Return [x, y] of the center of cell containing provided text 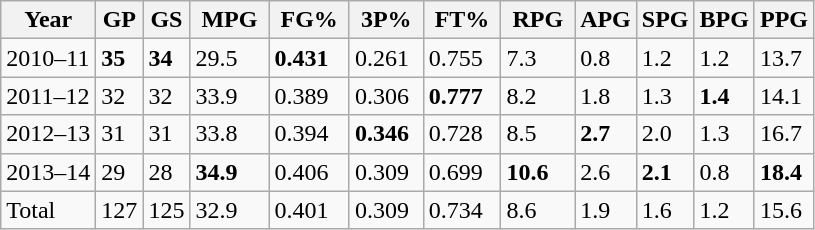
14.1 [784, 96]
127 [120, 210]
10.6 [538, 172]
Total [48, 210]
0.777 [462, 96]
GP [120, 20]
SPG [665, 20]
34 [166, 58]
0.734 [462, 210]
RPG [538, 20]
29.5 [230, 58]
35 [120, 58]
1.6 [665, 210]
0.699 [462, 172]
7.3 [538, 58]
2.0 [665, 134]
1.8 [606, 96]
2013–14 [48, 172]
APG [606, 20]
FG% [309, 20]
0.406 [309, 172]
2010–11 [48, 58]
2011–12 [48, 96]
15.6 [784, 210]
2012–13 [48, 134]
13.7 [784, 58]
16.7 [784, 134]
FT% [462, 20]
32.9 [230, 210]
1.9 [606, 210]
29 [120, 172]
18.4 [784, 172]
GS [166, 20]
8.2 [538, 96]
Year [48, 20]
125 [166, 210]
0.261 [386, 58]
2.1 [665, 172]
0.401 [309, 210]
0.346 [386, 134]
BPG [724, 20]
34.9 [230, 172]
0.306 [386, 96]
PPG [784, 20]
0.755 [462, 58]
0.389 [309, 96]
0.431 [309, 58]
3P% [386, 20]
2.7 [606, 134]
0.394 [309, 134]
33.9 [230, 96]
2.6 [606, 172]
33.8 [230, 134]
28 [166, 172]
0.728 [462, 134]
MPG [230, 20]
8.6 [538, 210]
8.5 [538, 134]
1.4 [724, 96]
